Detect which cell encompasses the target text, then output its (x, y) center coordinate. 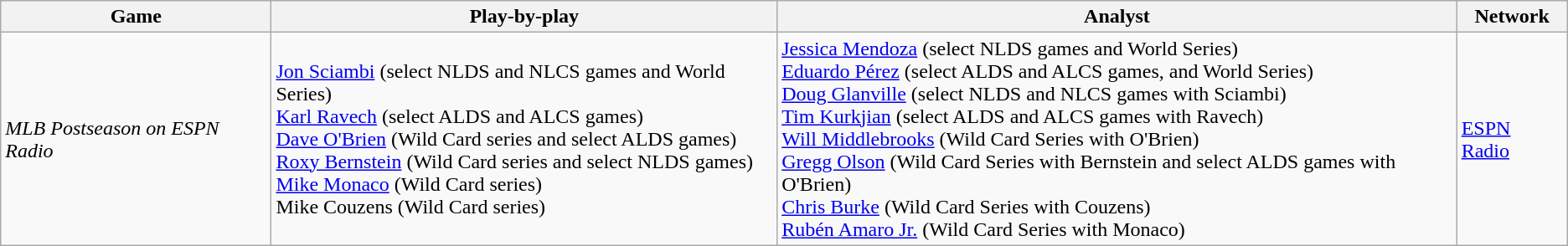
Analyst (1117, 17)
ESPN Radio (1512, 139)
Play-by-play (524, 17)
Game (136, 17)
Network (1512, 17)
MLB Postseason on ESPN Radio (136, 139)
